Return the (x, y) coordinate for the center point of the cell that contains the specified text.  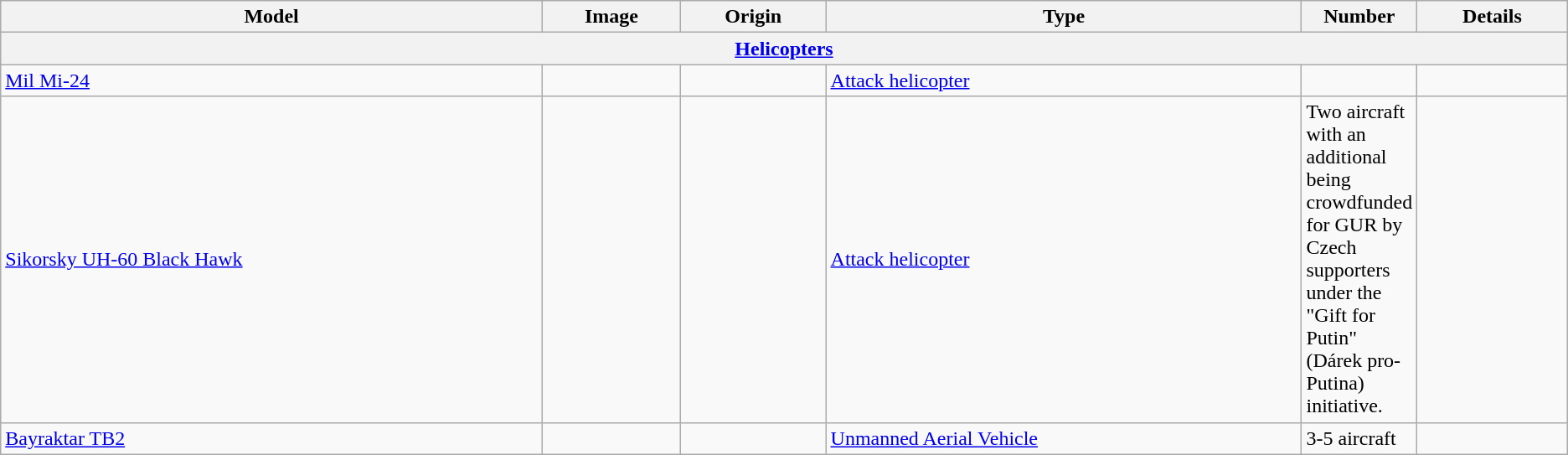
Helicopters (784, 49)
Type (1064, 17)
Sikorsky UH-60 Black Hawk (271, 260)
Number (1359, 17)
Model (271, 17)
Details (1493, 17)
Mil Mi-24 (271, 80)
Bayraktar TB2 (271, 438)
Origin (753, 17)
Two aircraft with an additional being crowdfunded for GUR by Czech supporters under the "Gift for Putin" (Dárek pro-Putina) initiative. (1359, 260)
3-5 aircraft (1359, 438)
Unmanned Aerial Vehicle (1064, 438)
Image (611, 17)
